Identify which cell holds the provided text, then report its [X, Y] central coordinate. 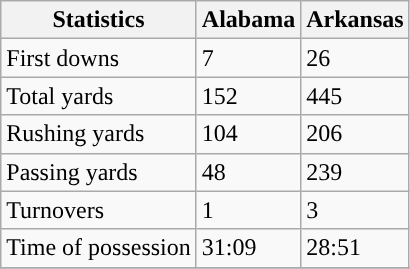
206 [355, 134]
Arkansas [355, 20]
239 [355, 172]
Time of possession [99, 248]
26 [355, 58]
152 [248, 96]
Statistics [99, 20]
Total yards [99, 96]
Rushing yards [99, 134]
Alabama [248, 20]
28:51 [355, 248]
31:09 [248, 248]
Turnovers [99, 210]
First downs [99, 58]
7 [248, 58]
104 [248, 134]
445 [355, 96]
3 [355, 210]
1 [248, 210]
Passing yards [99, 172]
48 [248, 172]
